From the cell containing the given text, extract its center point as [X, Y] coordinate. 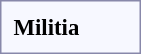
Militia [46, 27]
